Scan for the cell matching the given text and deliver its [X, Y] coordinate at center. 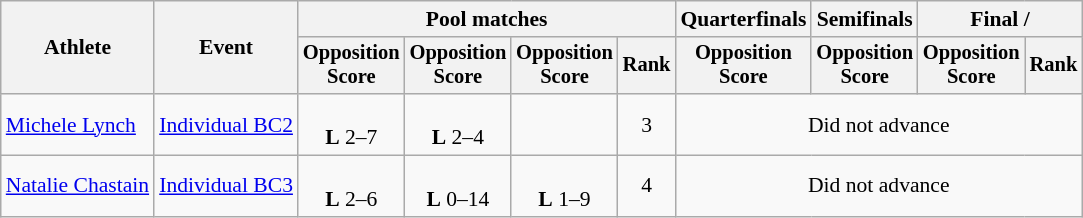
3 [647, 124]
Individual BC2 [226, 124]
Individual BC3 [226, 186]
Natalie Chastain [78, 186]
L 1–9 [564, 186]
Pool matches [486, 19]
L 2–7 [352, 124]
Final / [1000, 19]
L 0–14 [458, 186]
L 2–4 [458, 124]
L 2–6 [352, 186]
4 [647, 186]
Athlete [78, 48]
Event [226, 48]
Quarterfinals [743, 19]
Michele Lynch [78, 124]
Semifinals [864, 19]
